For the text-containing cell, return its midpoint in [x, y] coordinate format. 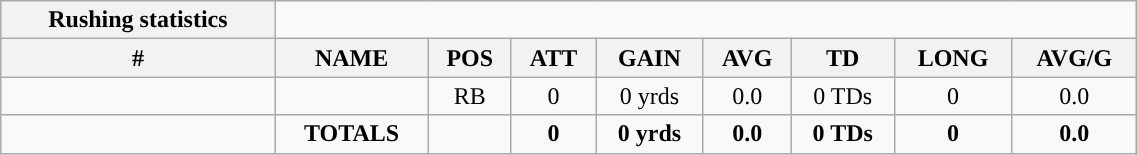
NAME [352, 58]
Rushing statistics [138, 20]
POS [470, 58]
AVG/G [1074, 58]
AVG [747, 58]
LONG [953, 58]
TD [842, 58]
GAIN [650, 58]
# [138, 58]
TOTALS [352, 134]
ATT [553, 58]
RB [470, 96]
